Extract the (X, Y) coordinate from the center of the cell holding the provided text.  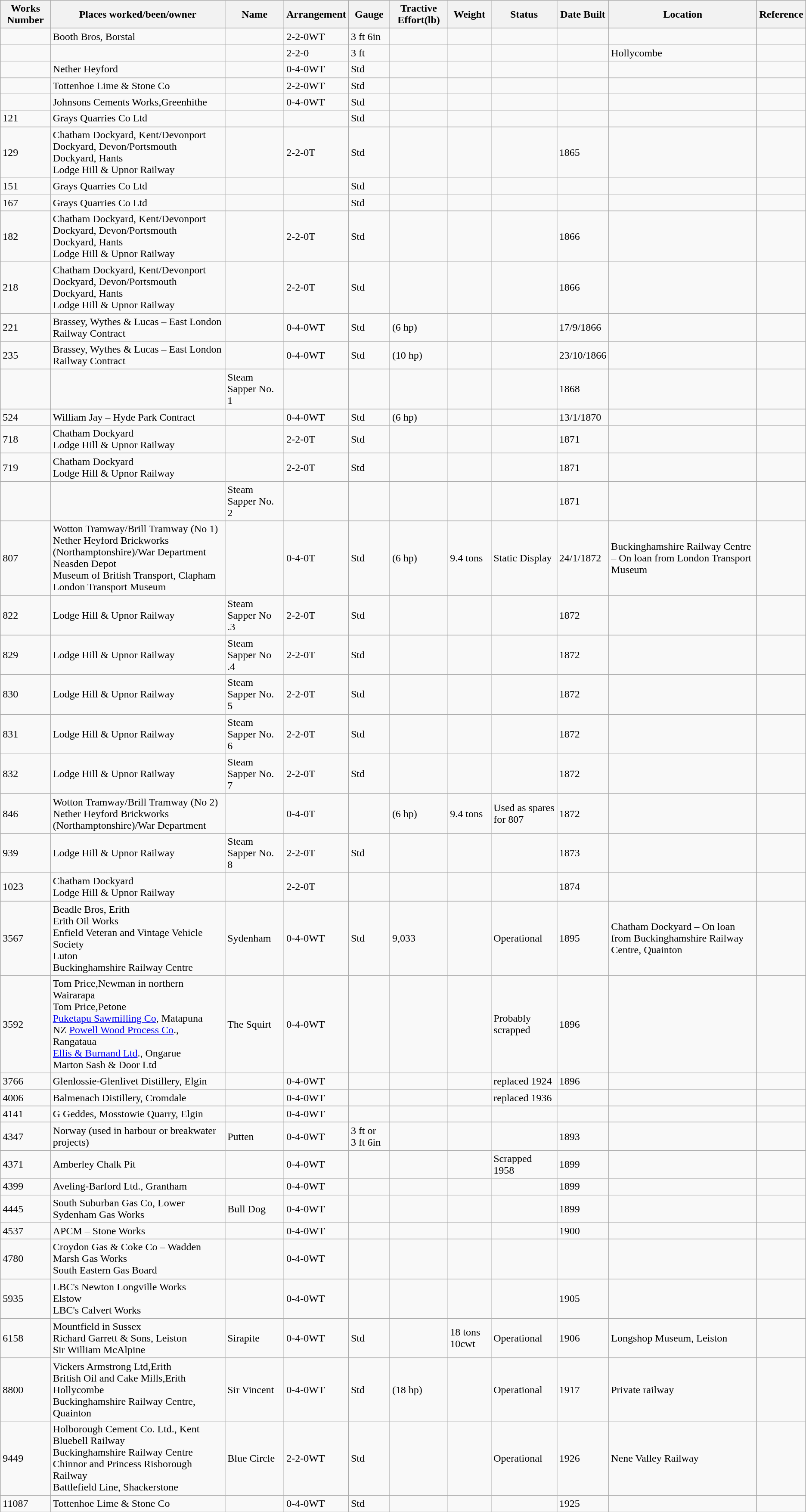
Steam Sapper No. 1 (255, 389)
4537 (25, 1231)
4445 (25, 1209)
Chatham Dockyard – On loan from Buckinghamshire Railway Centre, Quainton (683, 938)
4347 (25, 1137)
1873 (583, 853)
1895 (583, 938)
Beadle Bros, ErithErith Oil WorksEnfield Veteran and Vintage Vehicle SocietyLutonBuckinghamshire Railway Centre (138, 938)
3 ft 6in (369, 37)
4141 (25, 1114)
Status (524, 15)
Sydenham (255, 938)
719 (25, 468)
G Geddes, Mosstowie Quarry, Elgin (138, 1114)
Croydon Gas & Coke Co – Wadden Marsh Gas WorksSouth Eastern Gas Board (138, 1259)
18 tons 10cwt (469, 1338)
Holborough Cement Co. Ltd., KentBluebell RailwayBuckinghamshire Railway CentreChinnor and Princess Risborough RailwayBattlefield Line, Shackerstone (138, 1458)
Arrangement (316, 15)
Longshop Museum, Leiston (683, 1338)
3 ft (369, 53)
Weight (469, 15)
Mountfield in SussexRichard Garrett & Sons, LeistonSir William McAlpine (138, 1338)
221 (25, 327)
2-2-0 (316, 53)
939 (25, 853)
Booth Bros, Borstal (138, 37)
831 (25, 734)
Wotton Tramway/Brill Tramway (No 2)Nether Heyford Brickworks (Northamptonshire)/War Department (138, 813)
822 (25, 615)
Steam Sapper No. 2 (255, 501)
832 (25, 774)
Location (683, 15)
Blue Circle (255, 1458)
4780 (25, 1259)
Balmenach Distillery, Cromdale (138, 1098)
235 (25, 356)
Bull Dog (255, 1209)
Reference (781, 15)
524 (25, 417)
13/1/1870 (583, 417)
9,033 (418, 938)
Amberley Chalk Pit (138, 1164)
Steam Sapper No. 8 (255, 853)
1893 (583, 1137)
1900 (583, 1231)
1905 (583, 1298)
Norway (used in harbour or breakwater projects) (138, 1137)
3592 (25, 1025)
Steam Sapper No .4 (255, 655)
replaced 1924 (524, 1081)
830 (25, 694)
8800 (25, 1389)
Static Display (524, 558)
Buckinghamshire Railway Centre – On loan from London Transport Museum (683, 558)
Hollycombe (683, 53)
(18 hp) (418, 1389)
1917 (583, 1389)
Nether Heyford (138, 69)
Scrapped 1958 (524, 1164)
APCM – Stone Works (138, 1231)
9449 (25, 1458)
5935 (25, 1298)
1865 (583, 152)
LBC's Newton Longville WorksElstowLBC's Calvert Works (138, 1298)
167 (25, 202)
The Squirt (255, 1025)
4399 (25, 1187)
Sir Vincent (255, 1389)
24/1/1872 (583, 558)
11087 (25, 1503)
Aveling-Barford Ltd., Grantham (138, 1187)
Steam Sapper No .3 (255, 615)
3766 (25, 1081)
1868 (583, 389)
South Suburban Gas Co, Lower Sydenham Gas Works (138, 1209)
Name (255, 15)
Used as spares for 807 (524, 813)
Private railway (683, 1389)
Johnsons Cements Works,Greenhithe (138, 102)
4006 (25, 1098)
4371 (25, 1164)
1874 (583, 887)
218 (25, 288)
3567 (25, 938)
Gauge (369, 15)
829 (25, 655)
6158 (25, 1338)
Steam Sapper No. 5 (255, 694)
1906 (583, 1338)
Tractive Effort(lb) (418, 15)
846 (25, 813)
Steam Sapper No. 7 (255, 774)
718 (25, 439)
17/9/1866 (583, 327)
Vickers Armstrong Ltd,ErithBritish Oil and Cake Mills,ErithHollycombeBuckinghamshire Railway Centre, Quainton (138, 1389)
Glenlossie-Glenlivet Distillery, Elgin (138, 1081)
Putten (255, 1137)
Sirapite (255, 1338)
807 (25, 558)
Nene Valley Railway (683, 1458)
1023 (25, 887)
3 ft or 3 ft 6in (369, 1137)
(10 hp) (418, 356)
Works Number (25, 15)
Probably scrapped (524, 1025)
23/10/1866 (583, 356)
182 (25, 236)
William Jay – Hyde Park Contract (138, 417)
151 (25, 186)
1925 (583, 1503)
Date Built (583, 15)
Places worked/been/owner (138, 15)
Steam Sapper No. 6 (255, 734)
1926 (583, 1458)
replaced 1936 (524, 1098)
121 (25, 118)
129 (25, 152)
